From the cell containing the given text, extract its center point as (X, Y) coordinate. 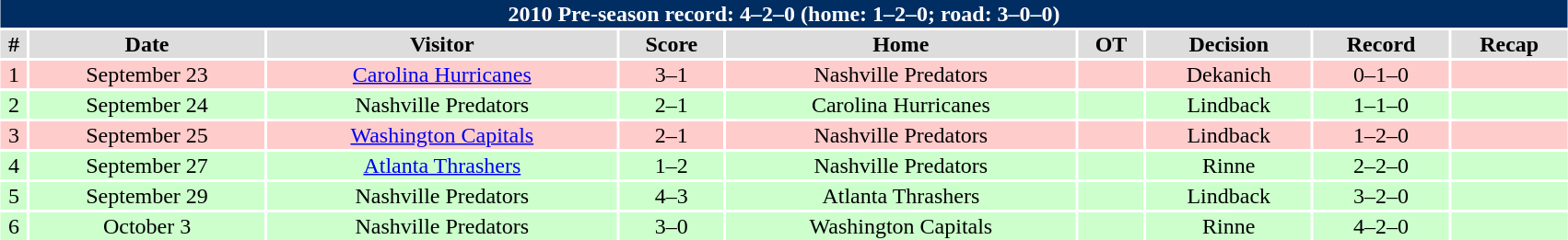
1–2 (673, 166)
OT (1111, 44)
5 (14, 196)
September 27 (147, 166)
0–1–0 (1381, 74)
Visitor (442, 44)
September 23 (147, 74)
4–3 (673, 196)
October 3 (147, 226)
3 (14, 135)
Home (901, 44)
2–2–0 (1381, 166)
September 24 (147, 105)
1–1–0 (1381, 105)
4–2–0 (1381, 226)
Recap (1509, 44)
September 25 (147, 135)
Score (673, 44)
1 (14, 74)
6 (14, 226)
2 (14, 105)
3–2–0 (1381, 196)
1–2–0 (1381, 135)
# (14, 44)
Decision (1229, 44)
Record (1381, 44)
3–0 (673, 226)
3–1 (673, 74)
September 29 (147, 196)
Date (147, 44)
2010 Pre-season record: 4–2–0 (home: 1–2–0; road: 3–0–0) (784, 14)
Dekanich (1229, 74)
4 (14, 166)
